Capture the cell that displays the provided text and extract its (X, Y) central coordinate. 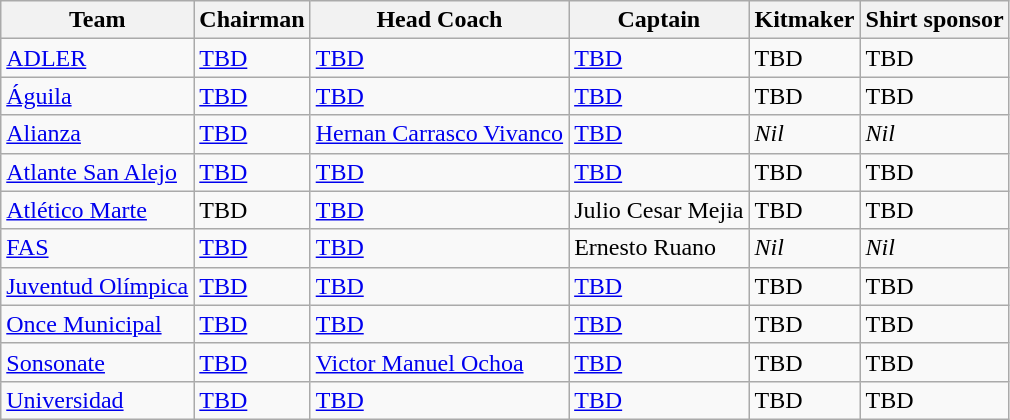
Julio Cesar Mejia (659, 210)
Shirt sponsor (934, 20)
Kitmaker (804, 20)
Hernan Carrasco Vivanco (439, 134)
Captain (659, 20)
Universidad (98, 400)
Victor Manuel Ochoa (439, 362)
Head Coach (439, 20)
ADLER (98, 58)
Alianza (98, 134)
Atlante San Alejo (98, 172)
Team (98, 20)
Águila (98, 96)
FAS (98, 248)
Chairman (252, 20)
Juventud Olímpica (98, 286)
Ernesto Ruano (659, 248)
Atlético Marte (98, 210)
Once Municipal (98, 324)
Sonsonate (98, 362)
